From the cell containing the given text, extract its center point as (x, y) coordinate. 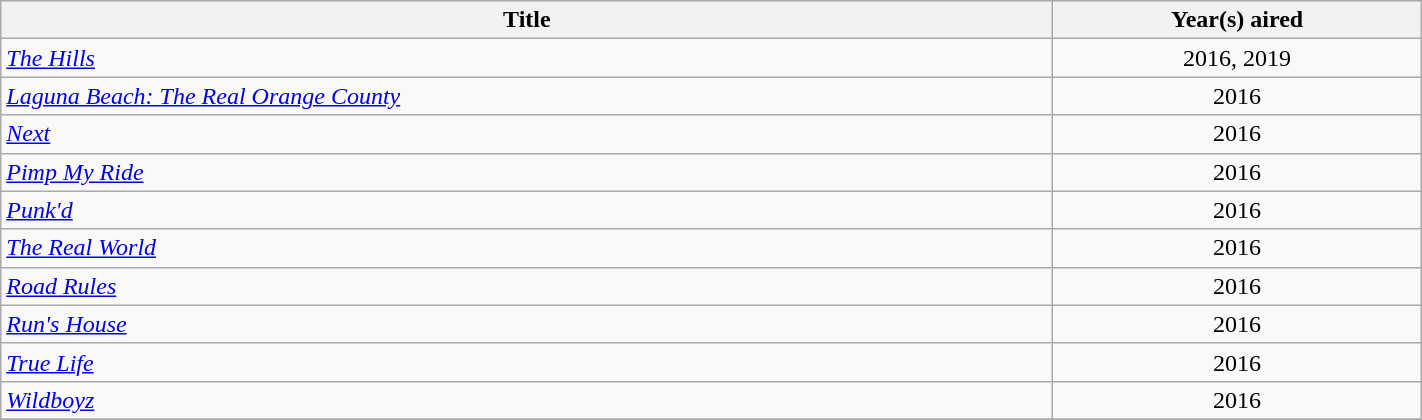
Wildboyz (527, 400)
Title (527, 20)
Laguna Beach: The Real Orange County (527, 96)
Road Rules (527, 286)
The Hills (527, 58)
Pimp My Ride (527, 172)
True Life (527, 362)
Punk'd (527, 210)
Next (527, 134)
The Real World (527, 248)
Year(s) aired (1237, 20)
2016, 2019 (1237, 58)
Run's House (527, 324)
